From the cell containing the given text, extract its center point as (X, Y) coordinate. 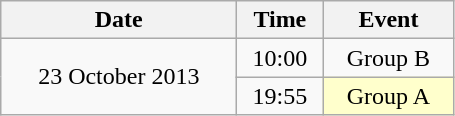
Date (119, 20)
23 October 2013 (119, 77)
Group B (388, 58)
10:00 (280, 58)
19:55 (280, 96)
Time (280, 20)
Event (388, 20)
Group A (388, 96)
